Pinpoint the cell where the given text exists, returning its (X, Y) midpoint coordinate. 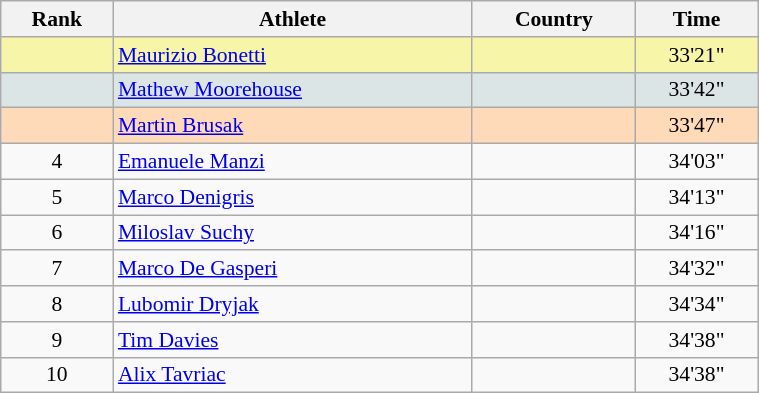
Rank (57, 19)
Miloslav Suchy (292, 233)
Marco Denigris (292, 197)
Marco De Gasperi (292, 269)
34'32" (696, 269)
Country (554, 19)
Alix Tavriac (292, 375)
Lubomir Dryjak (292, 304)
Martin Brusak (292, 126)
Mathew Moorehouse (292, 90)
8 (57, 304)
4 (57, 162)
Emanuele Manzi (292, 162)
33'42" (696, 90)
Maurizio Bonetti (292, 55)
34'34" (696, 304)
7 (57, 269)
34'03" (696, 162)
Time (696, 19)
Athlete (292, 19)
34'16" (696, 233)
5 (57, 197)
10 (57, 375)
33'21" (696, 55)
34'13" (696, 197)
33'47" (696, 126)
9 (57, 340)
6 (57, 233)
Tim Davies (292, 340)
